From the cell containing the given text, extract its center point as (X, Y) coordinate. 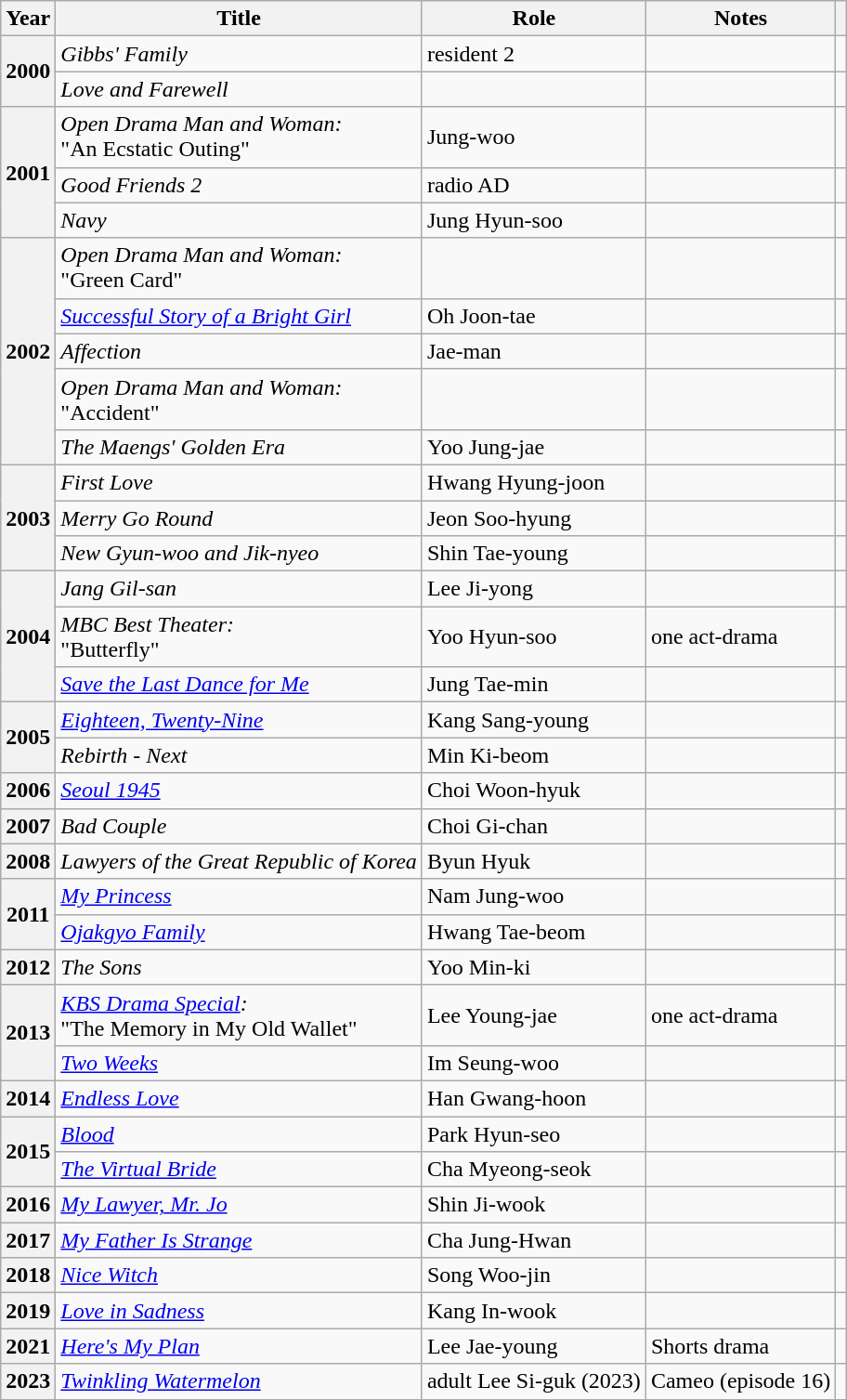
Jang Gil-san (240, 589)
2005 (28, 738)
Gibbs' Family (240, 54)
Hwang Tae-beom (533, 932)
Nice Witch (240, 1276)
Nam Jung-woo (533, 896)
Oh Joon-tae (533, 316)
Cha Jung-Hwan (533, 1240)
New Gyun-woo and Jik-nyeo (240, 554)
resident 2 (533, 54)
Love in Sadness (240, 1311)
My Father Is Strange (240, 1240)
KBS Drama Special: "The Memory in My Old Wallet" (240, 1014)
2011 (28, 914)
Byun Hyuk (533, 861)
2019 (28, 1311)
Shin Ji-wook (533, 1205)
Lawyers of the Great Republic of Korea (240, 861)
Notes (740, 19)
Open Drama Man and Woman: "Accident" (240, 399)
2001 (28, 173)
2018 (28, 1276)
2006 (28, 791)
Endless Love (240, 1098)
Han Gwang-hoon (533, 1098)
Navy (240, 220)
Jung-woo (533, 137)
Bad Couple (240, 826)
Kang Sang-young (533, 720)
Here's My Plan (240, 1346)
First Love (240, 482)
adult Lee Si-guk (2023) (533, 1381)
Cameo (episode 16) (740, 1381)
Yoo Hyun-soo (533, 637)
Merry Go Round (240, 517)
Jeon Soo-hyung (533, 517)
Lee Jae-young (533, 1346)
Seoul 1945 (240, 791)
radio AD (533, 185)
2013 (28, 1033)
Park Hyun-seo (533, 1134)
Im Seung-woo (533, 1063)
Title (240, 19)
My Lawyer, Mr. Jo (240, 1205)
Rebirth - Next (240, 755)
Shin Tae-young (533, 554)
Yoo Min-ki (533, 967)
2004 (28, 637)
The Virtual Bride (240, 1170)
Song Woo-jin (533, 1276)
Jae-man (533, 351)
Two Weeks (240, 1063)
Year (28, 19)
Jung Tae-min (533, 685)
Min Ki-beom (533, 755)
MBC Best Theater: "Butterfly" (240, 637)
Shorts drama (740, 1346)
2023 (28, 1381)
Choi Gi-chan (533, 826)
Good Friends 2 (240, 185)
Hwang Hyung-joon (533, 482)
2000 (28, 72)
Successful Story of a Bright Girl (240, 316)
Eighteen, Twenty-Nine (240, 720)
Choi Woon-hyuk (533, 791)
Role (533, 19)
Lee Young-jae (533, 1014)
2016 (28, 1205)
Lee Ji-yong (533, 589)
Jung Hyun-soo (533, 220)
My Princess (240, 896)
2007 (28, 826)
The Sons (240, 967)
Cha Myeong-seok (533, 1170)
Ojakgyo Family (240, 932)
Yoo Jung-jae (533, 447)
2008 (28, 861)
Open Drama Man and Woman:"Green Card" (240, 268)
2021 (28, 1346)
Love and Farewell (240, 89)
The Maengs' Golden Era (240, 447)
2014 (28, 1098)
Kang In-wook (533, 1311)
2017 (28, 1240)
2015 (28, 1152)
Twinkling Watermelon (240, 1381)
2003 (28, 517)
2002 (28, 351)
2012 (28, 967)
Affection (240, 351)
Open Drama Man and Woman: "An Ecstatic Outing" (240, 137)
Blood (240, 1134)
Save the Last Dance for Me (240, 685)
